For the text-containing cell, return its midpoint in [X, Y] coordinate format. 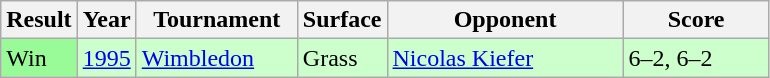
Grass [342, 58]
Tournament [216, 20]
Wimbledon [216, 58]
Score [696, 20]
Opponent [505, 20]
Result [39, 20]
1995 [106, 58]
Year [106, 20]
Surface [342, 20]
Win [39, 58]
6–2, 6–2 [696, 58]
Nicolas Kiefer [505, 58]
